Determine the [X, Y] coordinate at the center of the cell enclosing the given text.  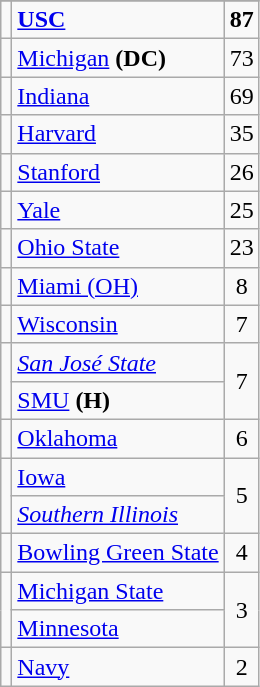
87 [242, 20]
6 [242, 438]
Navy [118, 667]
Ohio State [118, 248]
5 [242, 496]
USC [118, 20]
Minnesota [118, 629]
35 [242, 134]
Wisconsin [118, 324]
Miami (OH) [118, 286]
3 [242, 610]
Michigan State [118, 591]
Oklahoma [118, 438]
69 [242, 96]
23 [242, 248]
73 [242, 58]
Yale [118, 210]
8 [242, 286]
25 [242, 210]
26 [242, 172]
Stanford [118, 172]
Indiana [118, 96]
SMU (H) [118, 400]
Harvard [118, 134]
Southern Illinois [118, 515]
Michigan (DC) [118, 58]
Bowling Green State [118, 553]
4 [242, 553]
Iowa [118, 477]
San José State [118, 362]
2 [242, 667]
